Determine the (X, Y) coordinate at the center of the cell enclosing the given text.  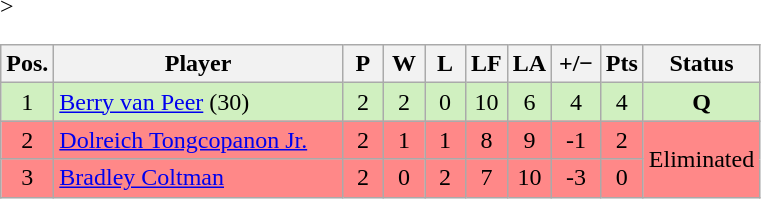
Bradley Coltman (198, 178)
-3 (576, 178)
Pts (622, 64)
8 (487, 140)
LA (529, 64)
Dolreich Tongcopanon Jr. (198, 140)
Eliminated (701, 159)
+/− (576, 64)
Q (701, 102)
Status (701, 64)
9 (529, 140)
-1 (576, 140)
3 (28, 178)
L (444, 64)
P (362, 64)
Berry van Peer (30) (198, 102)
W (404, 64)
LF (487, 64)
6 (529, 102)
Pos. (28, 64)
Player (198, 64)
7 (487, 178)
